From the cell containing the given text, extract its center point as (X, Y) coordinate. 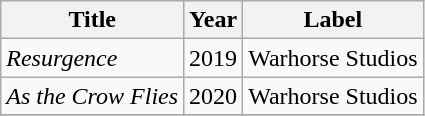
Resurgence (92, 58)
Label (333, 20)
2020 (214, 96)
Year (214, 20)
Title (92, 20)
As the Crow Flies (92, 96)
2019 (214, 58)
